Locate the cell with the specified text and output its [X, Y] center coordinate. 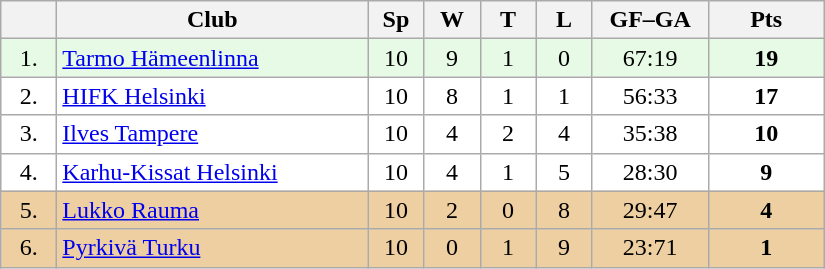
Karhu-Kissat Helsinki [212, 172]
Lukko Rauma [212, 210]
Sp [396, 20]
1. [29, 58]
29:47 [650, 210]
Pyrkivä Turku [212, 248]
Ilves Tampere [212, 134]
5. [29, 210]
HIFK Helsinki [212, 96]
4. [29, 172]
Tarmo Hämeenlinna [212, 58]
67:19 [650, 58]
Pts [766, 20]
35:38 [650, 134]
5 [564, 172]
56:33 [650, 96]
19 [766, 58]
W [452, 20]
28:30 [650, 172]
17 [766, 96]
3. [29, 134]
Club [212, 20]
GF–GA [650, 20]
T [508, 20]
L [564, 20]
23:71 [650, 248]
2. [29, 96]
6. [29, 248]
